Detect which cell encompasses the target text, then output its [x, y] center coordinate. 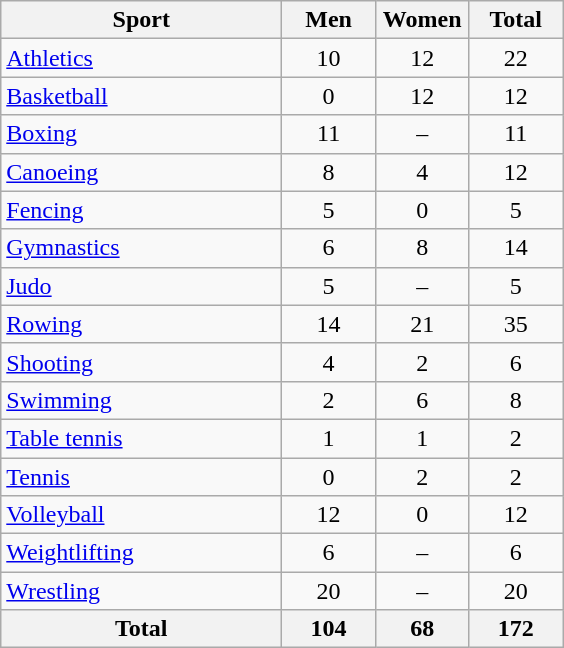
Shooting [142, 362]
Basketball [142, 96]
Table tennis [142, 438]
Volleyball [142, 515]
Gymnastics [142, 248]
Judo [142, 286]
35 [516, 324]
Fencing [142, 210]
21 [422, 324]
104 [329, 629]
Wrestling [142, 591]
Boxing [142, 134]
Weightlifting [142, 553]
10 [329, 58]
Sport [142, 20]
Rowing [142, 324]
Men [329, 20]
Swimming [142, 400]
Tennis [142, 477]
22 [516, 58]
Women [422, 20]
68 [422, 629]
172 [516, 629]
Canoeing [142, 172]
Athletics [142, 58]
